Extract the [x, y] coordinate from the center of the cell holding the provided text.  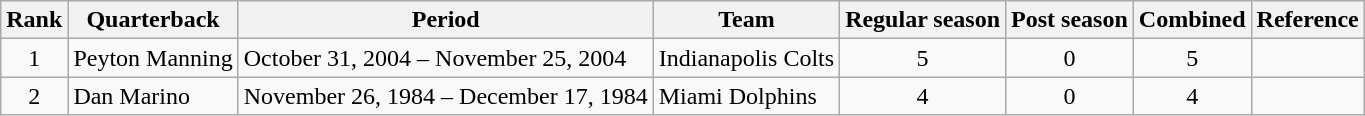
Miami Dolphins [746, 96]
Reference [1308, 20]
Post season [1070, 20]
October 31, 2004 – November 25, 2004 [446, 58]
Quarterback [153, 20]
Combined [1192, 20]
Peyton Manning [153, 58]
Rank [34, 20]
Regular season [923, 20]
Team [746, 20]
Indianapolis Colts [746, 58]
Dan Marino [153, 96]
Period [446, 20]
2 [34, 96]
1 [34, 58]
November 26, 1984 – December 17, 1984 [446, 96]
